Return the (X, Y) coordinate for the center point of the cell that contains the specified text.  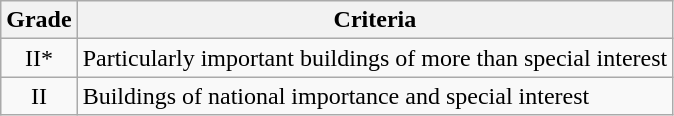
II (39, 96)
Buildings of national importance and special interest (375, 96)
Grade (39, 20)
Criteria (375, 20)
Particularly important buildings of more than special interest (375, 58)
II* (39, 58)
